Locate the cell with the specified text and output its (x, y) center coordinate. 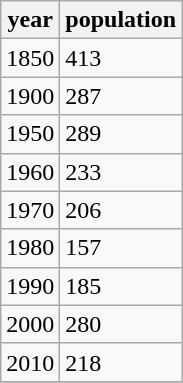
population (121, 20)
1970 (30, 210)
233 (121, 172)
1960 (30, 172)
1850 (30, 58)
218 (121, 362)
1950 (30, 134)
1900 (30, 96)
year (30, 20)
1990 (30, 286)
2000 (30, 324)
287 (121, 96)
206 (121, 210)
280 (121, 324)
185 (121, 286)
2010 (30, 362)
413 (121, 58)
157 (121, 248)
1980 (30, 248)
289 (121, 134)
